Detect which cell encompasses the target text, then output its (X, Y) center coordinate. 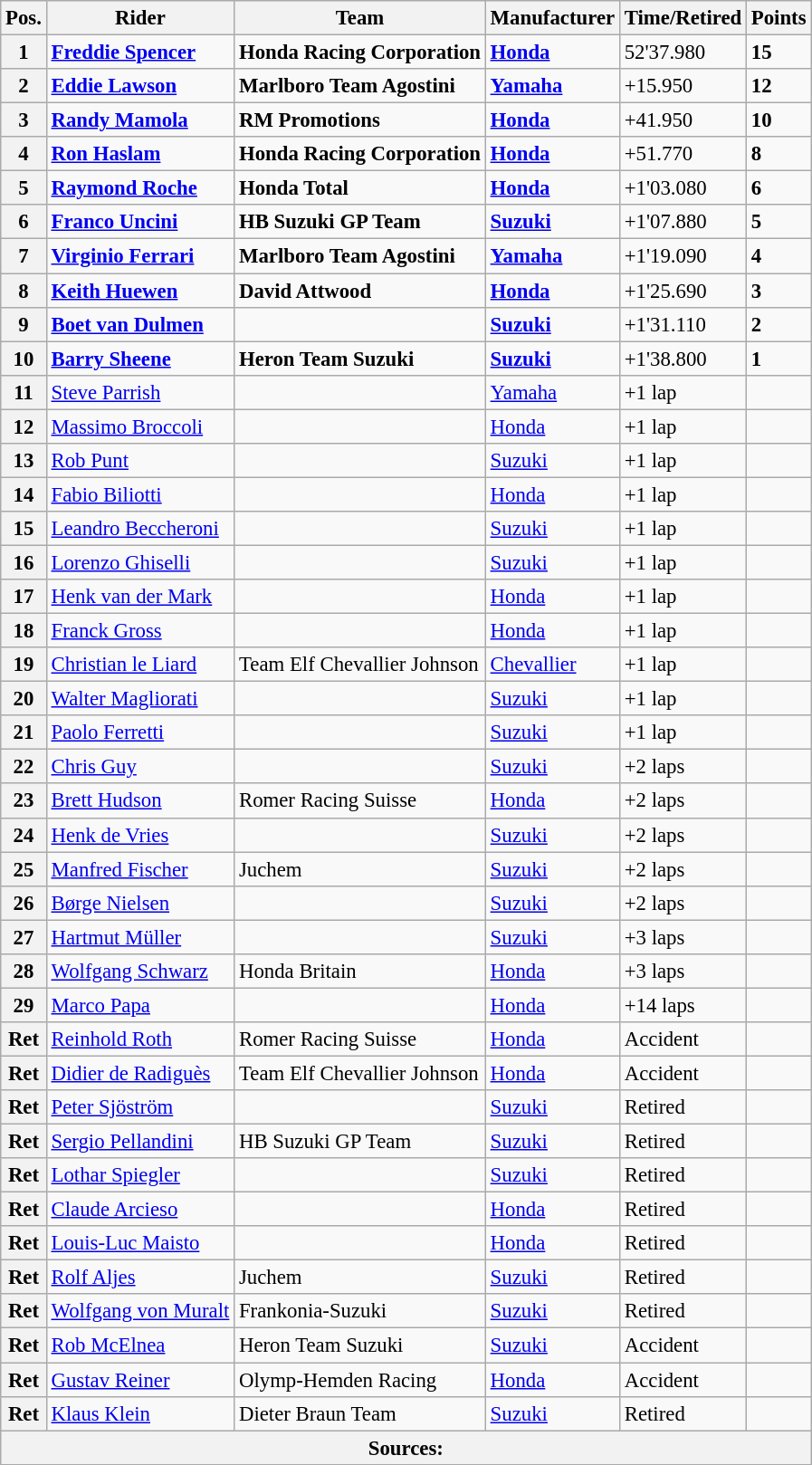
Sources: (406, 1448)
Manfred Fischer (139, 869)
Henk van der Mark (139, 597)
Claude Arcieso (139, 1210)
Reinhold Roth (139, 1039)
Eddie Lawson (139, 86)
+41.950 (683, 120)
13 (24, 461)
23 (24, 801)
Massimo Broccoli (139, 426)
Boet van Dulmen (139, 324)
+1'19.090 (683, 256)
Rob McElnea (139, 1345)
Ron Haslam (139, 154)
Keith Huewen (139, 291)
Barry Sheene (139, 359)
21 (24, 732)
Rob Punt (139, 461)
Leandro Beccheroni (139, 529)
Marco Papa (139, 1005)
+1'07.880 (683, 222)
Time/Retired (683, 18)
14 (24, 494)
16 (24, 562)
Chevallier (552, 665)
+15.950 (683, 86)
Franck Gross (139, 631)
Manufacturer (552, 18)
+1'03.080 (683, 188)
Christian le Liard (139, 665)
Hartmut Müller (139, 937)
Dieter Braun Team (360, 1413)
Fabio Biliotti (139, 494)
Team (360, 18)
Klaus Klein (139, 1413)
26 (24, 903)
Louis-Luc Maisto (139, 1243)
Honda Total (360, 188)
Randy Mamola (139, 120)
Points (779, 18)
RM Promotions (360, 120)
Henk de Vries (139, 835)
Frankonia-Suzuki (360, 1312)
Freddie Spencer (139, 53)
Peter Sjöström (139, 1107)
Rider (139, 18)
Didier de Radiguès (139, 1073)
David Attwood (360, 291)
Brett Hudson (139, 801)
+14 laps (683, 1005)
Raymond Roche (139, 188)
52'37.980 (683, 53)
18 (24, 631)
+1'25.690 (683, 291)
Lorenzo Ghiselli (139, 562)
Gustav Reiner (139, 1380)
24 (24, 835)
Chris Guy (139, 767)
25 (24, 869)
27 (24, 937)
Virginio Ferrari (139, 256)
Rolf Aljes (139, 1278)
Wolfgang Schwarz (139, 972)
Sergio Pellandini (139, 1142)
9 (24, 324)
Honda Britain (360, 972)
7 (24, 256)
20 (24, 699)
Børge Nielsen (139, 903)
22 (24, 767)
Lothar Spiegler (139, 1175)
19 (24, 665)
28 (24, 972)
Franco Uncini (139, 222)
+1'31.110 (683, 324)
11 (24, 392)
Olymp-Hemden Racing (360, 1380)
17 (24, 597)
Wolfgang von Muralt (139, 1312)
Steve Parrish (139, 392)
Paolo Ferretti (139, 732)
+1'38.800 (683, 359)
29 (24, 1005)
Walter Magliorati (139, 699)
+51.770 (683, 154)
Pos. (24, 18)
